Scan for the cell matching the given text and deliver its [x, y] coordinate at center. 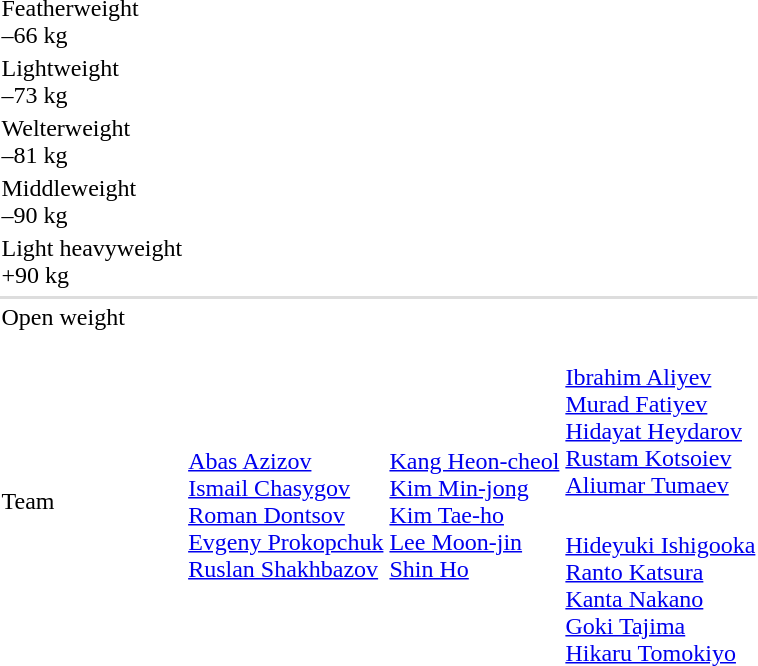
Lightweight–73 kg [92, 82]
Open weight [92, 317]
Middleweight–90 kg [92, 202]
Light heavyweight+90 kg [92, 262]
Ibrahim AliyevMurad FatiyevHidayat HeydarovRustam KotsoievAliumar Tumaev [660, 418]
Welterweight–81 kg [92, 142]
